For the text-containing cell, return its midpoint in [x, y] coordinate format. 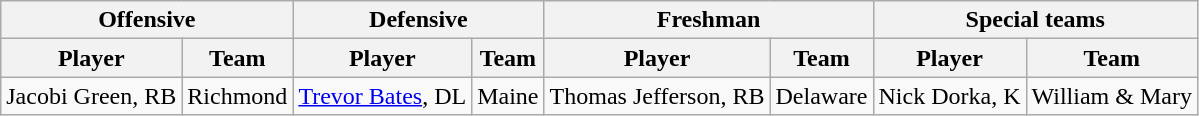
Freshman [708, 20]
Jacobi Green, RB [92, 96]
Delaware [822, 96]
Trevor Bates, DL [382, 96]
Richmond [238, 96]
Maine [508, 96]
Nick Dorka, K [950, 96]
William & Mary [1112, 96]
Offensive [147, 20]
Defensive [418, 20]
Thomas Jefferson, RB [657, 96]
Special teams [1035, 20]
